Identify which cell holds the provided text, then report its [X, Y] central coordinate. 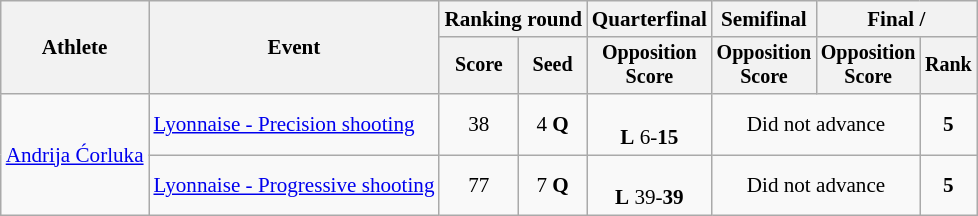
77 [478, 186]
Score [478, 65]
Semifinal [764, 18]
7 Q [552, 186]
L 39-39 [650, 186]
Final / [896, 18]
Rank [948, 65]
4 Q [552, 124]
Athlete [75, 48]
Lyonnaise - Progressive shooting [294, 186]
L 6-15 [650, 124]
Seed [552, 65]
Andrija Ćorluka [75, 155]
Quarterfinal [650, 18]
Ranking round [512, 18]
38 [478, 124]
Event [294, 48]
Lyonnaise - Precision shooting [294, 124]
